Identify which cell holds the provided text, then report its (x, y) central coordinate. 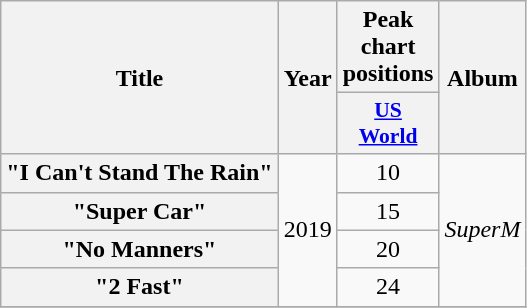
"Super Car" (140, 211)
USWorld (388, 124)
Peak chart positions (388, 47)
2019 (308, 230)
20 (388, 249)
SuperM (482, 230)
"No Manners" (140, 249)
24 (388, 287)
Title (140, 78)
10 (388, 173)
Album (482, 78)
Year (308, 78)
"I Can't Stand The Rain" (140, 173)
15 (388, 211)
"2 Fast" (140, 287)
